Return the (x, y) coordinate for the center point of the cell that contains the specified text.  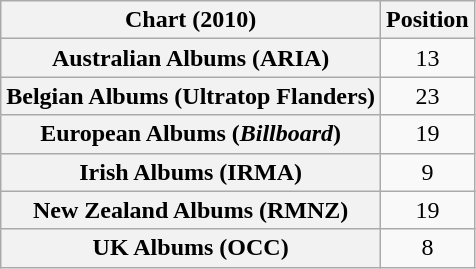
UK Albums (OCC) (191, 248)
9 (428, 172)
European Albums (Billboard) (191, 134)
Position (428, 20)
8 (428, 248)
Irish Albums (IRMA) (191, 172)
New Zealand Albums (RMNZ) (191, 210)
Chart (2010) (191, 20)
13 (428, 58)
23 (428, 96)
Australian Albums (ARIA) (191, 58)
Belgian Albums (Ultratop Flanders) (191, 96)
